Provide the (x, y) coordinate of the cell's center where the given text is located.  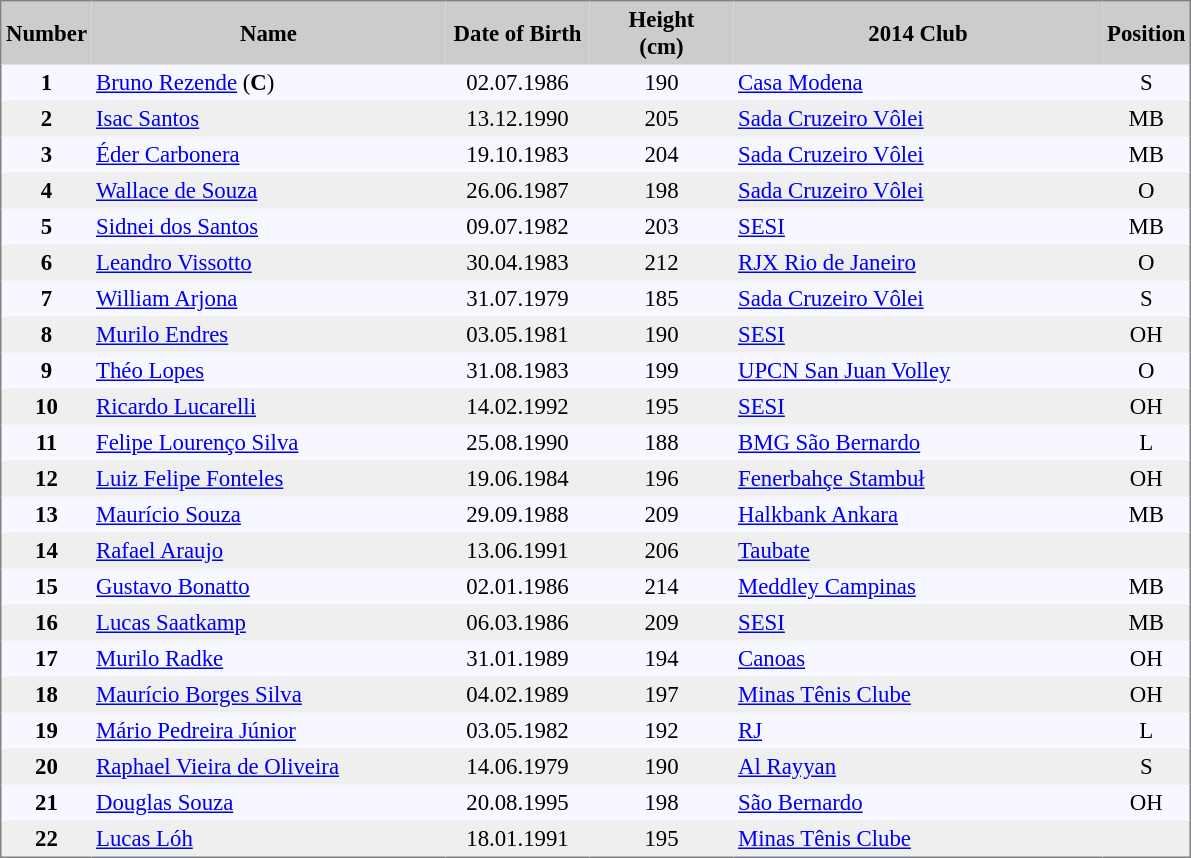
Isac Santos (269, 118)
BMG São Bernardo (918, 442)
199 (662, 370)
188 (662, 442)
Murilo Endres (269, 334)
5 (46, 226)
02.07.1986 (518, 82)
26.06.1987 (518, 190)
Leandro Vissotto (269, 262)
Taubate (918, 550)
18 (46, 694)
03.05.1981 (518, 334)
206 (662, 550)
20.08.1995 (518, 802)
13.12.1990 (518, 118)
Bruno Rezende (C) (269, 82)
Wallace de Souza (269, 190)
31.08.1983 (518, 370)
2 (46, 118)
31.07.1979 (518, 298)
São Bernardo (918, 802)
Maurício Borges Silva (269, 694)
Luiz Felipe Fonteles (269, 478)
Canoas (918, 658)
12 (46, 478)
19 (46, 730)
10 (46, 406)
Al Rayyan (918, 766)
03.05.1982 (518, 730)
Height(cm) (662, 33)
Date of Birth (518, 33)
Lucas Saatkamp (269, 622)
18.01.1991 (518, 838)
09.07.1982 (518, 226)
Number (46, 33)
Gustavo Bonatto (269, 586)
25.08.1990 (518, 442)
196 (662, 478)
06.03.1986 (518, 622)
Raphael Vieira de Oliveira (269, 766)
11 (46, 442)
17 (46, 658)
13 (46, 514)
8 (46, 334)
31.01.1989 (518, 658)
UPCN San Juan Volley (918, 370)
185 (662, 298)
William Arjona (269, 298)
6 (46, 262)
Éder Carbonera (269, 154)
212 (662, 262)
205 (662, 118)
Sidnei dos Santos (269, 226)
203 (662, 226)
Ricardo Lucarelli (269, 406)
20 (46, 766)
21 (46, 802)
Mário Pedreira Júnior (269, 730)
2014 Club (918, 33)
197 (662, 694)
7 (46, 298)
30.04.1983 (518, 262)
Felipe Lourenço Silva (269, 442)
Douglas Souza (269, 802)
Name (269, 33)
Lucas Lóh (269, 838)
14.02.1992 (518, 406)
14.06.1979 (518, 766)
Halkbank Ankara (918, 514)
13.06.1991 (518, 550)
4 (46, 190)
Théo Lopes (269, 370)
04.02.1989 (518, 694)
19.06.1984 (518, 478)
192 (662, 730)
9 (46, 370)
204 (662, 154)
RJX Rio de Janeiro (918, 262)
16 (46, 622)
Fenerbahçe Stambuł (918, 478)
Murilo Radke (269, 658)
29.09.1988 (518, 514)
214 (662, 586)
Rafael Araujo (269, 550)
22 (46, 838)
Maurício Souza (269, 514)
14 (46, 550)
15 (46, 586)
Casa Modena (918, 82)
Meddley Campinas (918, 586)
3 (46, 154)
1 (46, 82)
194 (662, 658)
19.10.1983 (518, 154)
Position (1146, 33)
02.01.1986 (518, 586)
RJ (918, 730)
